Identify which cell holds the provided text, then report its (x, y) central coordinate. 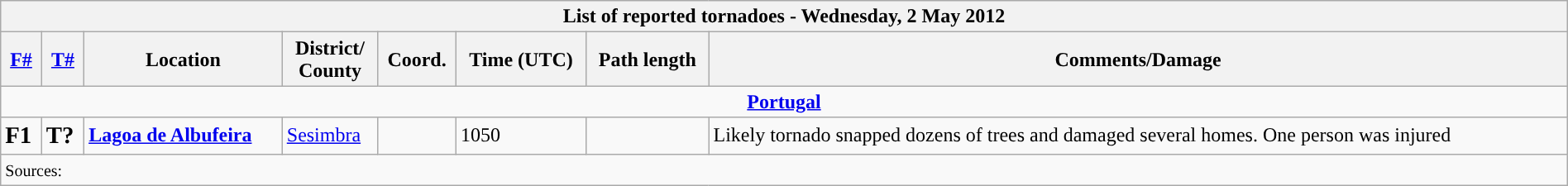
Lagoa de Albufeira (184, 136)
F# (22, 60)
T? (63, 136)
List of reported tornadoes - Wednesday, 2 May 2012 (784, 17)
Sesimbra (329, 136)
Likely tornado snapped dozens of trees and damaged several homes. One person was injured (1138, 136)
Portugal (784, 102)
1050 (521, 136)
Coord. (417, 60)
Sources: (784, 169)
Comments/Damage (1138, 60)
District/County (329, 60)
Location (184, 60)
Path length (648, 60)
F1 (22, 136)
Time (UTC) (521, 60)
T# (63, 60)
